Capture the cell that displays the provided text and extract its (x, y) central coordinate. 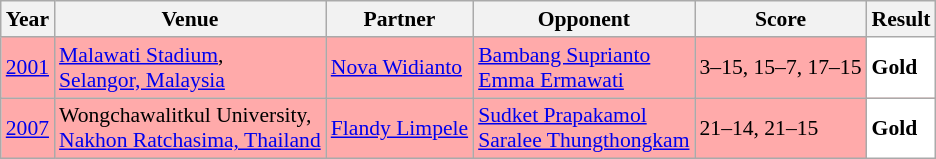
Wongchawalitkul University,Nakhon Ratchasima, Thailand (190, 128)
Malawati Stadium,Selangor, Malaysia (190, 68)
Opponent (584, 19)
Year (28, 19)
21–14, 21–15 (780, 128)
Result (902, 19)
Score (780, 19)
Partner (400, 19)
3–15, 15–7, 17–15 (780, 68)
2001 (28, 68)
2007 (28, 128)
Nova Widianto (400, 68)
Sudket Prapakamol Saralee Thungthongkam (584, 128)
Flandy Limpele (400, 128)
Bambang Suprianto Emma Ermawati (584, 68)
Venue (190, 19)
